Locate the cell with the specified text and output its (X, Y) center coordinate. 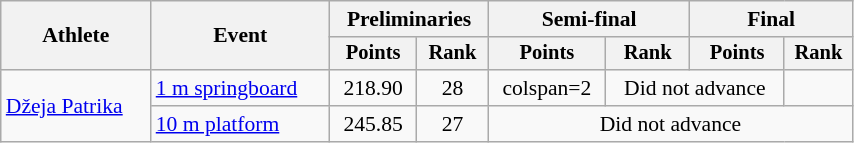
27 (453, 124)
28 (453, 88)
218.90 (374, 88)
Preliminaries (410, 19)
10 m platform (240, 124)
Event (240, 36)
Athlete (76, 36)
Semi-final (588, 19)
245.85 (374, 124)
colspan=2 (546, 88)
Džeja Patrika (76, 106)
Final (772, 19)
1 m springboard (240, 88)
